Output the (X, Y) coordinate of the center of the cell containing the given text.  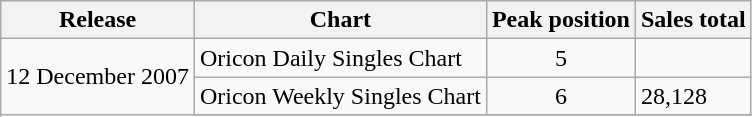
Oricon Daily Singles Chart (340, 58)
12 December 2007 (98, 77)
Sales total (693, 20)
5 (560, 58)
Chart (340, 20)
28,128 (693, 96)
Oricon Weekly Singles Chart (340, 96)
Peak position (560, 20)
6 (560, 96)
Release (98, 20)
